Find where the given text appears and provide that cell's center as [x, y] coordinate. 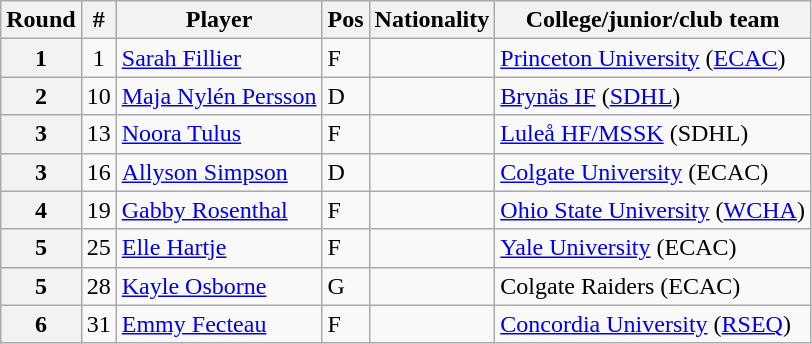
Noora Tulus [219, 134]
13 [98, 134]
Nationality [432, 20]
Colgate University (ECAC) [653, 172]
Princeton University (ECAC) [653, 58]
Yale University (ECAC) [653, 248]
College/junior/club team [653, 20]
16 [98, 172]
10 [98, 96]
28 [98, 286]
Sarah Fillier [219, 58]
Gabby Rosenthal [219, 210]
Concordia University (RSEQ) [653, 324]
6 [41, 324]
G [346, 286]
Maja Nylén Persson [219, 96]
Round [41, 20]
2 [41, 96]
Luleå HF/MSSK (SDHL) [653, 134]
Allyson Simpson [219, 172]
Colgate Raiders (ECAC) [653, 286]
Ohio State University (WCHA) [653, 210]
Brynäs IF (SDHL) [653, 96]
Pos [346, 20]
19 [98, 210]
Player [219, 20]
31 [98, 324]
25 [98, 248]
Elle Hartje [219, 248]
Kayle Osborne [219, 286]
Emmy Fecteau [219, 324]
4 [41, 210]
# [98, 20]
